Determine the [X, Y] coordinate at the center of the cell enclosing the given text.  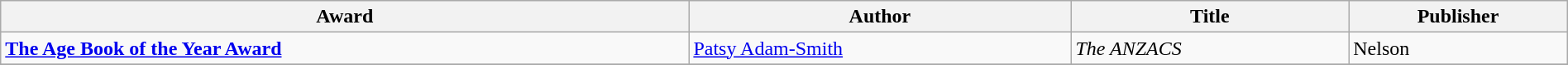
The ANZACS [1210, 48]
Nelson [1459, 48]
Award [345, 17]
Title [1210, 17]
The Age Book of the Year Award [345, 48]
Patsy Adam-Smith [880, 48]
Publisher [1459, 17]
Author [880, 17]
